From the cell containing the given text, extract its center point as (X, Y) coordinate. 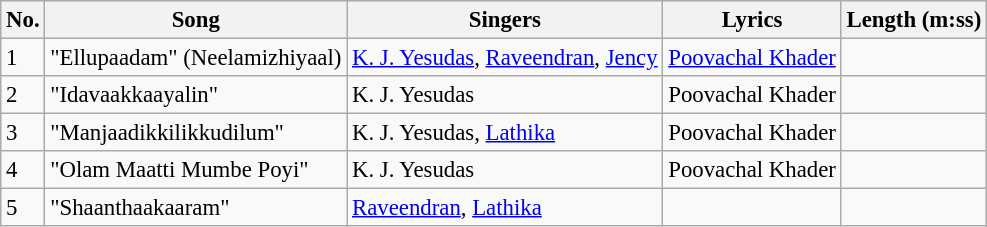
4 (23, 170)
"Olam Maatti Mumbe Poyi" (196, 170)
3 (23, 133)
"Idavaakkaayalin" (196, 95)
"Shaanthaakaaram" (196, 208)
1 (23, 58)
5 (23, 208)
Lyrics (752, 20)
"Ellupaadam" (Neelamizhiyaal) (196, 58)
K. J. Yesudas, Lathika (505, 133)
"Manjaadikkilikkudilum" (196, 133)
Singers (505, 20)
Length (m:ss) (914, 20)
K. J. Yesudas, Raveendran, Jency (505, 58)
2 (23, 95)
No. (23, 20)
Song (196, 20)
Raveendran, Lathika (505, 208)
